Search for the cell housing the specified text and yield its (X, Y) center coordinate. 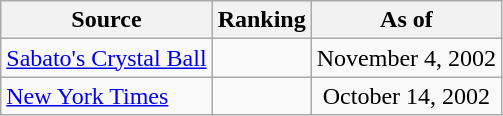
Source (106, 20)
New York Times (106, 96)
Sabato's Crystal Ball (106, 58)
November 4, 2002 (406, 58)
October 14, 2002 (406, 96)
Ranking (262, 20)
As of (406, 20)
